Identify which cell holds the provided text, then report its [x, y] central coordinate. 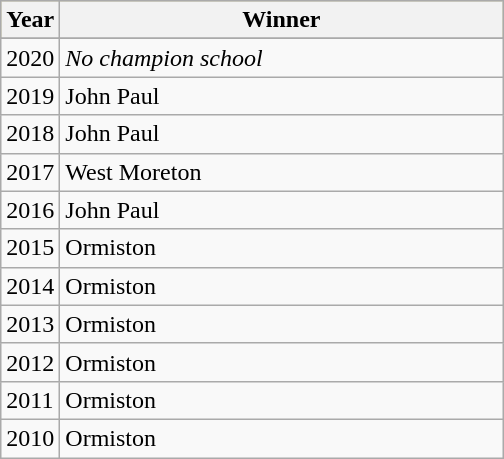
Year [30, 20]
West Moreton [282, 172]
No champion school [282, 58]
2019 [30, 96]
2020 [30, 58]
2013 [30, 324]
2018 [30, 134]
2012 [30, 362]
2015 [30, 248]
2011 [30, 400]
2010 [30, 438]
2014 [30, 286]
2017 [30, 172]
2016 [30, 210]
Winner [282, 20]
